Identify which cell holds the provided text, then report its (x, y) central coordinate. 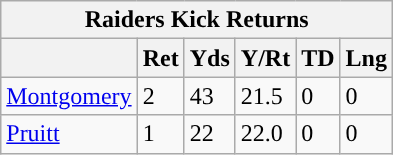
Y/Rt (265, 58)
Lng (366, 58)
TD (318, 58)
Raiders Kick Returns (197, 20)
2 (160, 96)
Yds (210, 58)
Montgomery (69, 96)
21.5 (265, 96)
1 (160, 134)
22.0 (265, 134)
Ret (160, 58)
Pruitt (69, 134)
43 (210, 96)
22 (210, 134)
